Find where the given text appears and provide that cell's center as [x, y] coordinate. 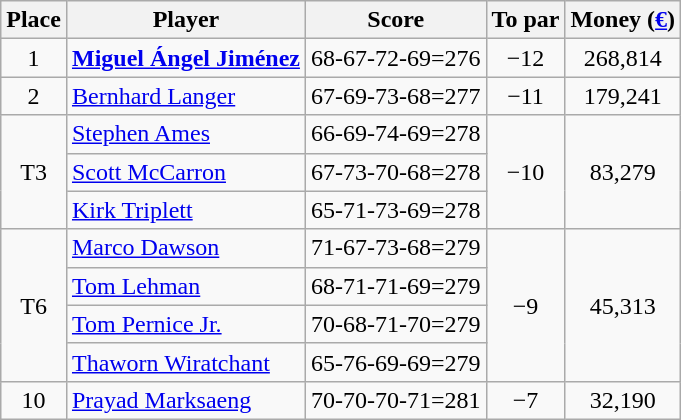
70-68-71-70=279 [396, 324]
Prayad Marksaeng [186, 400]
−10 [526, 172]
68-67-72-69=276 [396, 58]
−9 [526, 305]
70-70-70-71=281 [396, 400]
To par [526, 20]
T6 [34, 305]
−12 [526, 58]
68-71-71-69=279 [396, 286]
83,279 [623, 172]
65-76-69-69=279 [396, 362]
Player [186, 20]
66-69-74-69=278 [396, 134]
32,190 [623, 400]
Money (€) [623, 20]
Scott McCarron [186, 172]
Kirk Triplett [186, 210]
Miguel Ángel Jiménez [186, 58]
268,814 [623, 58]
45,313 [623, 305]
Thaworn Wiratchant [186, 362]
1 [34, 58]
Tom Lehman [186, 286]
179,241 [623, 96]
Score [396, 20]
2 [34, 96]
67-69-73-68=277 [396, 96]
67-73-70-68=278 [396, 172]
65-71-73-69=278 [396, 210]
T3 [34, 172]
10 [34, 400]
Tom Pernice Jr. [186, 324]
−11 [526, 96]
Bernhard Langer [186, 96]
Place [34, 20]
71-67-73-68=279 [396, 248]
Marco Dawson [186, 248]
−7 [526, 400]
Stephen Ames [186, 134]
